From the cell containing the given text, extract its center point as (X, Y) coordinate. 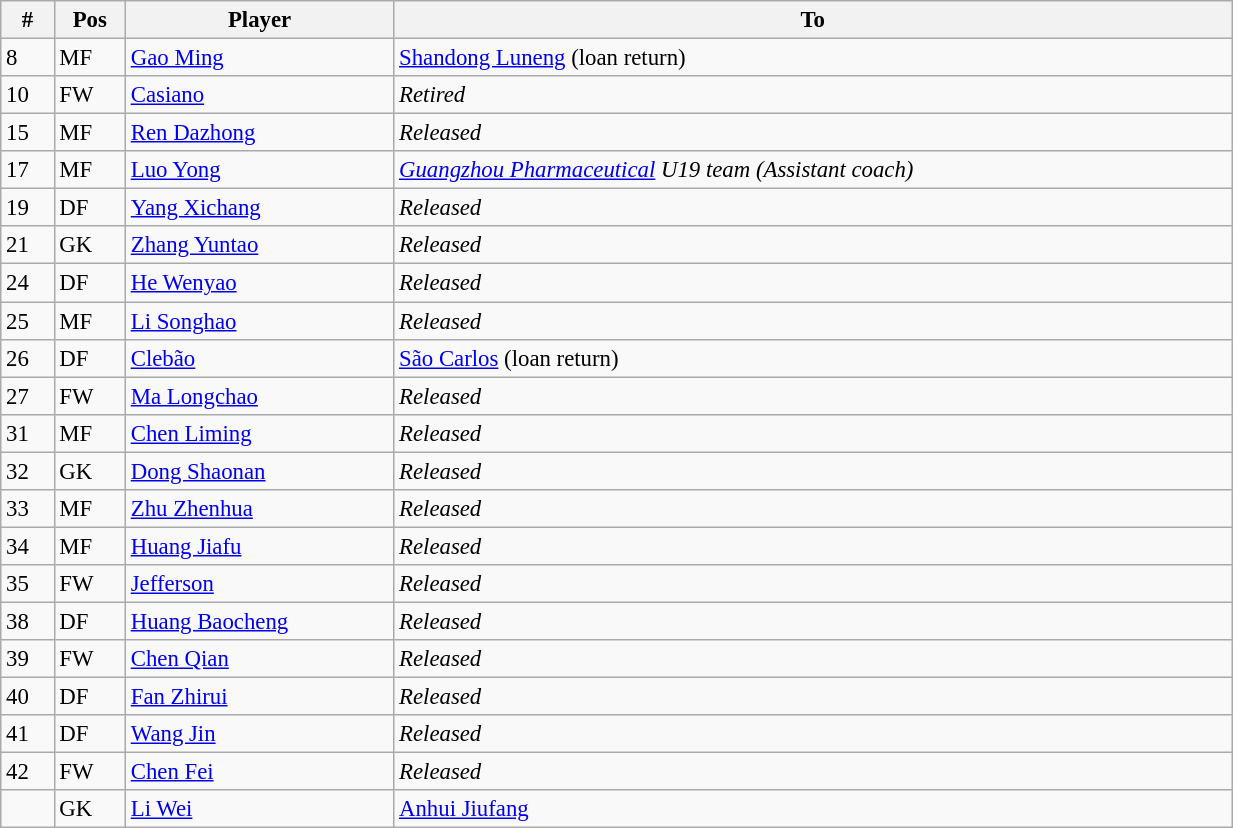
Dong Shaonan (259, 471)
Ren Dazhong (259, 133)
Casiano (259, 95)
Li Songhao (259, 321)
Chen Qian (259, 659)
# (28, 20)
24 (28, 283)
26 (28, 358)
35 (28, 584)
34 (28, 546)
42 (28, 772)
27 (28, 396)
He Wenyao (259, 283)
Clebão (259, 358)
38 (28, 621)
Li Wei (259, 809)
39 (28, 659)
10 (28, 95)
Chen Fei (259, 772)
Gao Ming (259, 58)
Zhu Zhenhua (259, 509)
Huang Jiafu (259, 546)
21 (28, 245)
Ma Longchao (259, 396)
Luo Yong (259, 170)
19 (28, 208)
Fan Zhirui (259, 697)
8 (28, 58)
Shandong Luneng (loan return) (813, 58)
Jefferson (259, 584)
To (813, 20)
Wang Jin (259, 734)
Retired (813, 95)
Anhui Jiufang (813, 809)
Player (259, 20)
Guangzhou Pharmaceutical U19 team (Assistant coach) (813, 170)
31 (28, 433)
Yang Xichang (259, 208)
40 (28, 697)
Huang Baocheng (259, 621)
15 (28, 133)
São Carlos (loan return) (813, 358)
33 (28, 509)
41 (28, 734)
Pos (90, 20)
25 (28, 321)
32 (28, 471)
17 (28, 170)
Zhang Yuntao (259, 245)
Chen Liming (259, 433)
